Pinpoint the cell where the given text exists, returning its (x, y) midpoint coordinate. 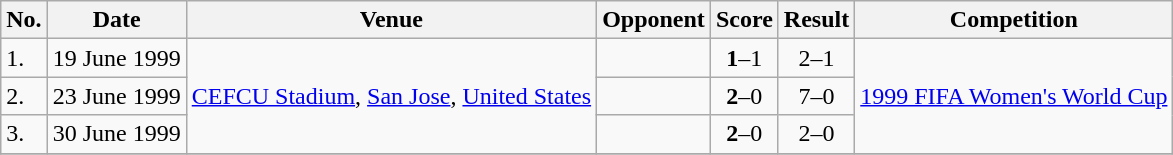
2–1 (816, 58)
1. (24, 58)
1999 FIFA Women's World Cup (1014, 96)
7–0 (816, 96)
CEFCU Stadium, San Jose, United States (391, 96)
Result (816, 20)
19 June 1999 (116, 58)
Opponent (654, 20)
3. (24, 134)
Competition (1014, 20)
23 June 1999 (116, 96)
Score (744, 20)
Date (116, 20)
30 June 1999 (116, 134)
No. (24, 20)
2. (24, 96)
Venue (391, 20)
1–1 (744, 58)
